Locate the cell with the specified text and output its (X, Y) center coordinate. 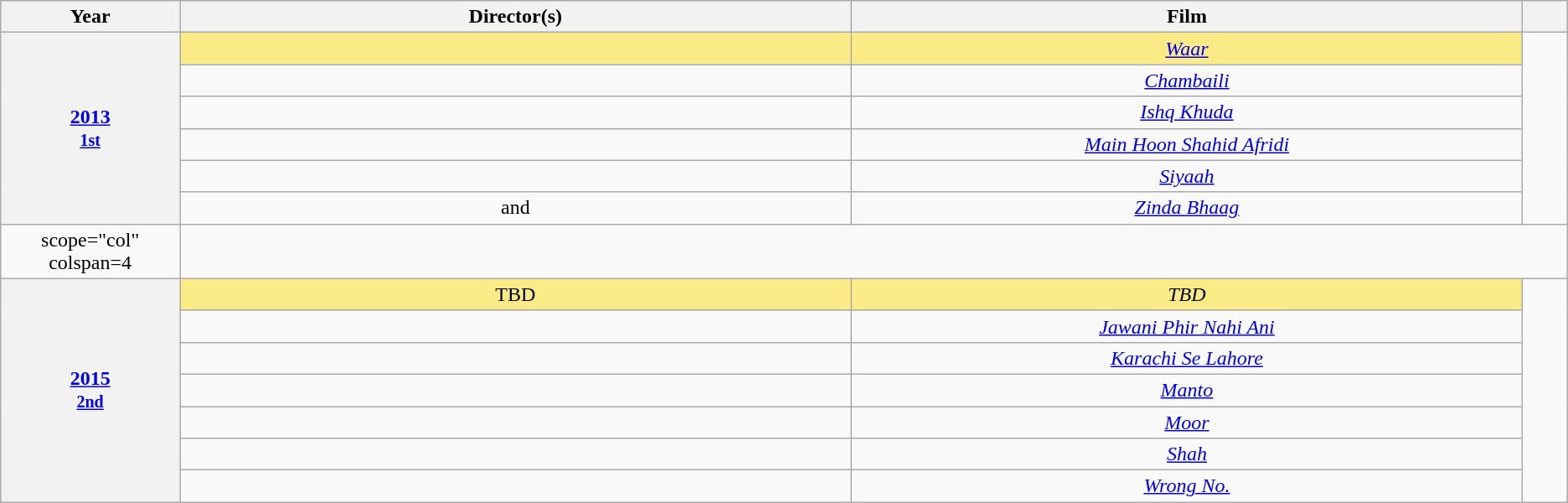
Year (90, 17)
Chambaili (1187, 80)
Main Hoon Shahid Afridi (1187, 144)
Film (1187, 17)
Waar (1187, 49)
20131st (90, 128)
Director(s) (515, 17)
20152nd (90, 390)
Ishq Khuda (1187, 112)
Shah (1187, 454)
Jawani Phir Nahi Ani (1187, 326)
Zinda Bhaag (1187, 208)
Karachi Se Lahore (1187, 358)
Manto (1187, 390)
Siyaah (1187, 176)
Moor (1187, 422)
scope="col" colspan=4 (90, 251)
Wrong No. (1187, 486)
and (515, 208)
